Provide the (x, y) coordinate of the cell's center where the given text is located.  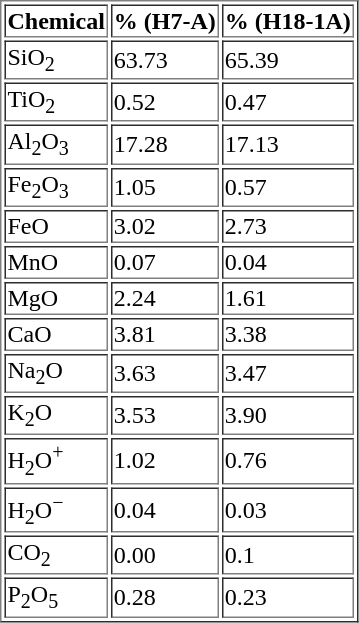
0.28 (165, 598)
1.61 (288, 298)
Na2O (56, 374)
2.24 (165, 298)
Chemical (56, 20)
3.81 (165, 334)
17.13 (288, 144)
% (H18-1A) (288, 20)
3.47 (288, 374)
FeO (56, 226)
0.00 (165, 556)
Fe2O3 (56, 186)
2.73 (288, 226)
63.73 (165, 60)
0.23 (288, 598)
0.57 (288, 186)
3.53 (165, 416)
P2O5 (56, 598)
3.63 (165, 374)
0.03 (288, 510)
0.52 (165, 102)
1.05 (165, 186)
TiO2 (56, 102)
CaO (56, 334)
% (H7-A) (165, 20)
H2O+ (56, 461)
3.90 (288, 416)
Al2O3 (56, 144)
0.47 (288, 102)
3.38 (288, 334)
SiO2 (56, 60)
1.02 (165, 461)
CO2 (56, 556)
17.28 (165, 144)
3.02 (165, 226)
0.07 (165, 262)
K2O (56, 416)
0.76 (288, 461)
H2O− (56, 510)
MgO (56, 298)
0.1 (288, 556)
MnO (56, 262)
65.39 (288, 60)
